Pinpoint the cell where the given text exists, returning its [X, Y] midpoint coordinate. 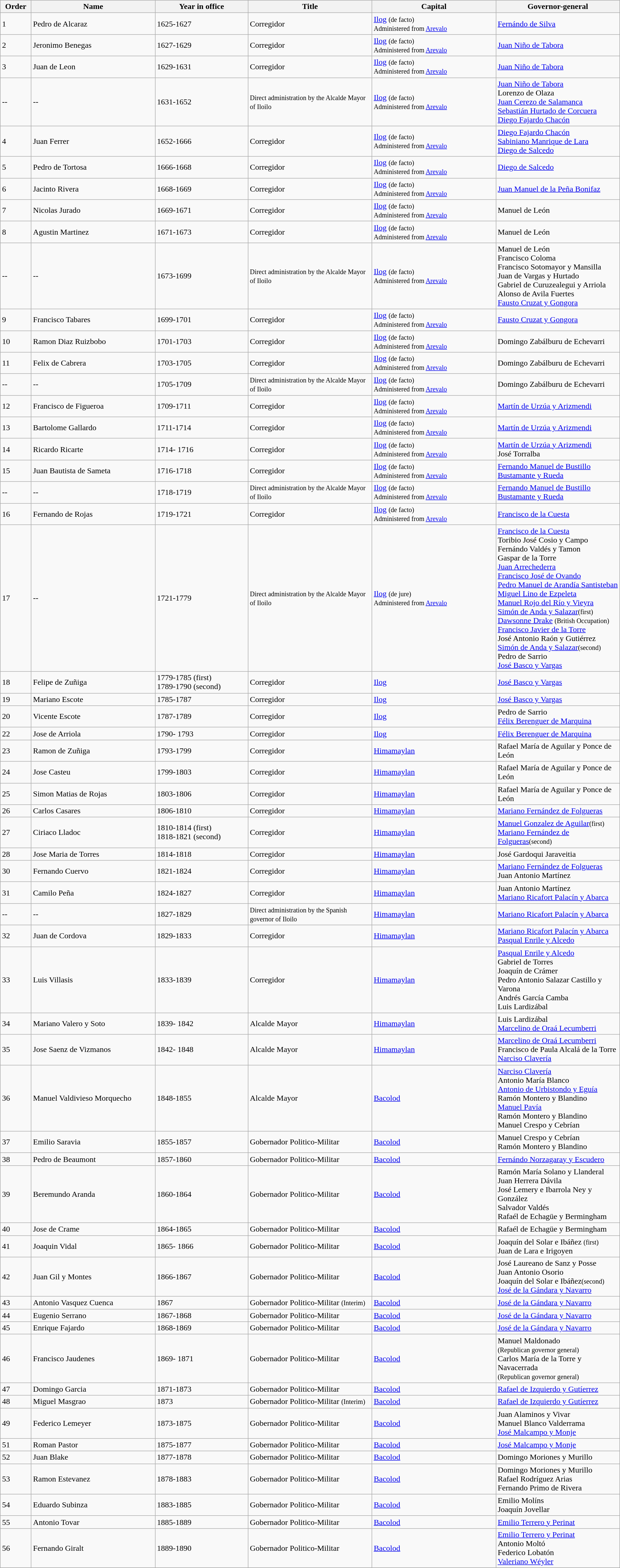
1714- 1716 [201, 449]
Ramon Diaz Ruizbobo [93, 341]
Juan Alaminos y VivarManuel Blanco ValderramaJosé Malcampo y Monje [558, 1423]
Ilog (de jure)Administered from Arevalo [434, 598]
Félix Berenguer de Marquina [558, 733]
1779-1785 (first)1789-1790 (second) [201, 682]
49 [16, 1423]
Roman Pastor [93, 1445]
1793-1799 [201, 750]
Fausto Cruzat y Gongora [558, 319]
Name [93, 7]
Jose Maria de Torres [93, 854]
48 [16, 1402]
38 [16, 1159]
Ramon Estevanez [93, 1479]
1627-1629 [201, 45]
Pedro de Tortosa [93, 167]
Mariano Ricafort Palacín y AbarcaPasqual Enrile y Alcedo [558, 936]
42 [16, 1277]
Title [310, 7]
Mariano Ricafort Palacín y Abarca [558, 914]
Emilio Terrero y PerinatAntonio MoltóFederico LobatónValeriano Wéyler [558, 1548]
Beremundo Aranda [93, 1194]
Fernando Giralt [93, 1548]
4 [16, 141]
Jose de Crame [93, 1229]
1866-1867 [201, 1277]
Eugenio Serrano [93, 1315]
1799-1803 [201, 772]
José Gardoqui Jaraveitia [558, 854]
36 [16, 1098]
Luis Villasis [93, 980]
1883-1885 [201, 1505]
1652-1666 [201, 141]
Juan Bautista de Sameta [93, 471]
1666-1668 [201, 167]
1857-1860 [201, 1159]
2 [16, 45]
9 [16, 319]
Manuel Gonzalez de Aguilar(first)Mariano Fernández de Folgueras(second) [558, 833]
1848-1855 [201, 1098]
1716-1718 [201, 471]
Mariano Fernández de FolguerasJuan Antonio Martínez [558, 871]
37 [16, 1142]
Domingo Garcia [93, 1389]
1719-1721 [201, 514]
Direct administration by the Spanish governor of Iloilo [310, 914]
54 [16, 1505]
Fernando Cuervo [93, 871]
34 [16, 1023]
18 [16, 682]
Enrique Fajardo [93, 1328]
Felix de Cabrera [93, 363]
Juan Niño de TaboraLorenzo de OlazaJuan Cerezo de SalamancaSebastián Hurtado de CorcueraDiego Fajardo Chacón [558, 102]
1814-1818 [201, 854]
22 [16, 733]
Antonio Vasquez Cuenca [93, 1303]
José Laureano de Sanz y PosseJuan Antonio OsorioJoaquín del Solar e Ibáñez(second)José de la Gándara y Navarro [558, 1277]
Diego Fajardo ChacónSabiniano Manrique de LaraDiego de Salcedo [558, 141]
Eduardo Subinza [93, 1505]
1701-1703 [201, 341]
Pedro de Beaumont [93, 1159]
1860-1864 [201, 1194]
Pedro de SarrioFélix Berenguer de Marquina [558, 717]
10 [16, 341]
Nicolas Jurado [93, 210]
1711-1714 [201, 428]
40 [16, 1229]
26 [16, 811]
1865- 1866 [201, 1246]
Jose de Arriola [93, 733]
55 [16, 1522]
1833-1839 [201, 980]
1855-1857 [201, 1142]
Order [16, 7]
Ramon de Zuñiga [93, 750]
Jacinto Rivera [93, 189]
Fernándo Norzagaray y Escudero [558, 1159]
5 [16, 167]
Joaquín del Solar e Ibáñez (first)Juan de Lara e Irigoyen [558, 1246]
56 [16, 1548]
8 [16, 232]
1839- 1842 [201, 1023]
Diego de Salcedo [558, 167]
Camilo Peña [93, 893]
Jose Casteu [93, 772]
Ricardo Ricarte [93, 449]
Pedro de Alcaraz [93, 24]
1829-1833 [201, 936]
Manuel Maldonado (Republican governor general)Carlos María de la Torre y Navacerrada (Republican governor general) [558, 1359]
Manuel Valdivieso Morquecho [93, 1098]
25 [16, 793]
Emilio Saravia [93, 1142]
24 [16, 772]
1699-1701 [201, 319]
1721-1779 [201, 598]
1709-1711 [201, 406]
Ciriaco Lladoc [93, 833]
Federico Lemeyer [93, 1423]
1 [16, 24]
Mariano Escote [93, 699]
Narciso ClaveríaAntonio María BlancoAntonio de Urbistondo y EguíaRamón Montero y BlandinoManuel PavíaRamón Montero y BlandinoManuel Crespo y Cebrían [558, 1098]
1806-1810 [201, 811]
1873 [201, 1402]
14 [16, 449]
Pasqual Enrile y AlcedoGabriel de TorresJoaquín de CrámerPedro Antonio Salazar Castillo y VaronaAndrés García CambaLuis Lardizábal [558, 980]
3 [16, 67]
Governor-general [558, 7]
43 [16, 1303]
11 [16, 363]
20 [16, 717]
1824-1827 [201, 893]
1718-1719 [201, 493]
32 [16, 936]
35 [16, 1050]
1673-1699 [201, 276]
1867-1868 [201, 1315]
1629-1631 [201, 67]
1803-1806 [201, 793]
51 [16, 1445]
39 [16, 1194]
Juan Antonio MartínezMariano Ricafort Palacín y Abarca [558, 893]
Juan de Cordova [93, 936]
Juan Ferrer [93, 141]
6 [16, 189]
52 [16, 1457]
28 [16, 854]
46 [16, 1359]
Juan Gil y Montes [93, 1277]
Rafaél de Echagüe y Bermingham [558, 1229]
Mariano Fernández de Folgueras [558, 811]
17 [16, 598]
Joaquin Vidal [93, 1246]
1871-1873 [201, 1389]
Mariano Valero y Soto [93, 1023]
1877-1878 [201, 1457]
1790- 1793 [201, 733]
Domingo Moriones y MurilloRafael Rodríguez AriasFernando Primo de Rivera [558, 1479]
Fernándo de Silva [558, 24]
1827-1829 [201, 914]
Miguel Masgrao [93, 1402]
Antonio Tovar [93, 1522]
1875-1877 [201, 1445]
41 [16, 1246]
Francisco Jaudenes [93, 1359]
1669-1671 [201, 210]
1821-1824 [201, 871]
33 [16, 980]
1785-1787 [201, 699]
Francisco Tabares [93, 319]
53 [16, 1479]
1873-1875 [201, 1423]
Jose Saenz de Vizmanos [93, 1050]
1703-1705 [201, 363]
45 [16, 1328]
1705-1709 [201, 384]
Vicente Escote [93, 717]
Emilio MolínsJoaquín Jovellar [558, 1505]
Capital [434, 7]
19 [16, 699]
Luis LardizábalMarcelino de Oraá Lecumberri [558, 1023]
Agustin Martinez [93, 232]
1868-1869 [201, 1328]
Juan Blake [93, 1457]
15 [16, 471]
Martín de Urzúa y ArizmendiJosé Torralba [558, 449]
1878-1883 [201, 1479]
12 [16, 406]
30 [16, 871]
Bartolome Gallardo [93, 428]
Carlos Casares [93, 811]
Francisco de la Cuesta [558, 514]
1869- 1871 [201, 1359]
Manuel Crespo y CebríanRamón Montero y Blandino [558, 1142]
1787-1789 [201, 717]
44 [16, 1315]
1842- 1848 [201, 1050]
1864-1865 [201, 1229]
Francisco de Figueroa [93, 406]
1625-1627 [201, 24]
Marcelino de Oraá LecumberriFrancisco de Paula Alcalá de la TorreNarciso Clavería [558, 1050]
1810-1814 (first)1818-1821 (second) [201, 833]
Fernando de Rojas [93, 514]
1867 [201, 1303]
Jeronimo Benegas [93, 45]
47 [16, 1389]
7 [16, 210]
1668-1669 [201, 189]
Ramón María Solano y LlanderalJuan Herrera DávilaJosé Lemery e Ibarrola Ney y GonzálezSalvador ValdésRafaél de Echagüe y Bermingham [558, 1194]
José Malcampo y Monje [558, 1445]
16 [16, 514]
Juan de Leon [93, 67]
1885-1889 [201, 1522]
1671-1673 [201, 232]
Juan Manuel de la Peña Bonifaz [558, 189]
31 [16, 893]
1889-1890 [201, 1548]
13 [16, 428]
Emilio Terrero y Perinat [558, 1522]
Year in office [201, 7]
1631-1652 [201, 102]
27 [16, 833]
Simon Matias de Rojas [93, 793]
Domingo Moriones y Murillo [558, 1457]
Felipe de Zuñiga [93, 682]
23 [16, 750]
